From the cell containing the given text, extract its center point as [X, Y] coordinate. 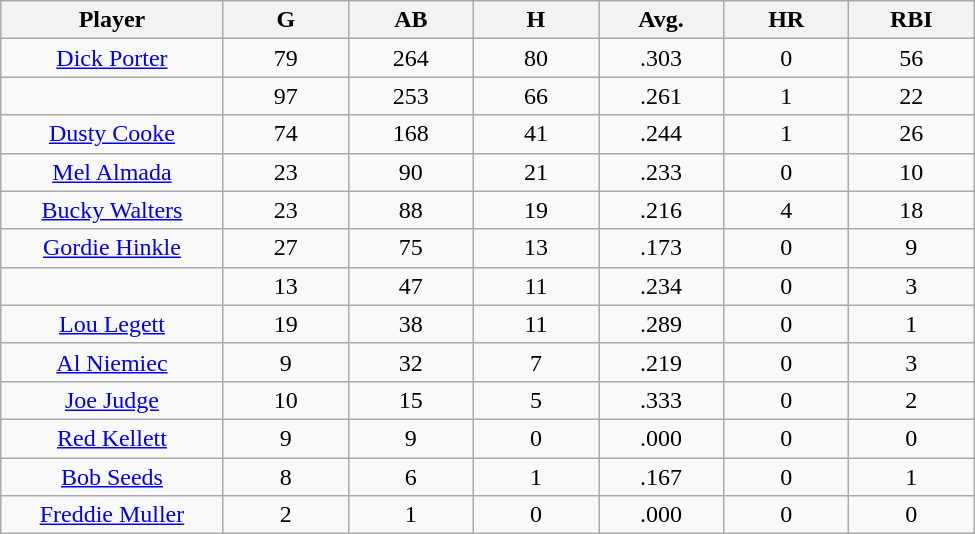
7 [536, 362]
H [536, 20]
Red Kellett [112, 438]
AB [410, 20]
56 [912, 58]
66 [536, 96]
21 [536, 172]
79 [286, 58]
.234 [660, 286]
264 [410, 58]
97 [286, 96]
90 [410, 172]
Gordie Hinkle [112, 248]
Bob Seeds [112, 477]
.289 [660, 324]
32 [410, 362]
Al Niemiec [112, 362]
Freddie Muller [112, 515]
.303 [660, 58]
.333 [660, 400]
15 [410, 400]
47 [410, 286]
Lou Legett [112, 324]
168 [410, 134]
.261 [660, 96]
4 [786, 210]
.233 [660, 172]
Dusty Cooke [112, 134]
27 [286, 248]
.219 [660, 362]
RBI [912, 20]
41 [536, 134]
26 [912, 134]
74 [286, 134]
75 [410, 248]
22 [912, 96]
6 [410, 477]
5 [536, 400]
.173 [660, 248]
HR [786, 20]
Player [112, 20]
G [286, 20]
38 [410, 324]
8 [286, 477]
.167 [660, 477]
Bucky Walters [112, 210]
.244 [660, 134]
.216 [660, 210]
Mel Almada [112, 172]
88 [410, 210]
Avg. [660, 20]
18 [912, 210]
253 [410, 96]
80 [536, 58]
Dick Porter [112, 58]
Joe Judge [112, 400]
